Determine the [x, y] coordinate at the center of the cell enclosing the given text.  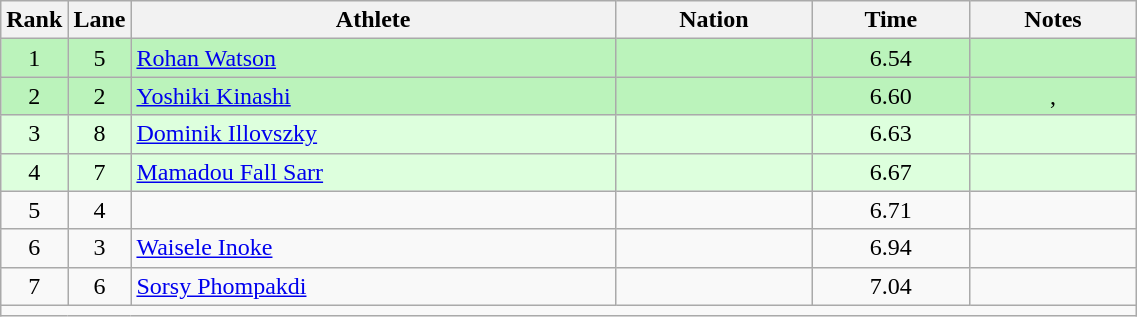
Time [890, 20]
6.60 [890, 96]
Athlete [373, 20]
, [1053, 96]
Lane [100, 20]
Rank [34, 20]
6.71 [890, 210]
6.54 [890, 58]
Yoshiki Kinashi [373, 96]
1 [34, 58]
Mamadou Fall Sarr [373, 172]
Waisele Inoke [373, 248]
Nation [714, 20]
Notes [1053, 20]
7.04 [890, 286]
8 [100, 134]
Dominik Illovszky [373, 134]
6.67 [890, 172]
Sorsy Phompakdi [373, 286]
6.94 [890, 248]
6.63 [890, 134]
Rohan Watson [373, 58]
